Search for the cell housing the specified text and yield its [X, Y] center coordinate. 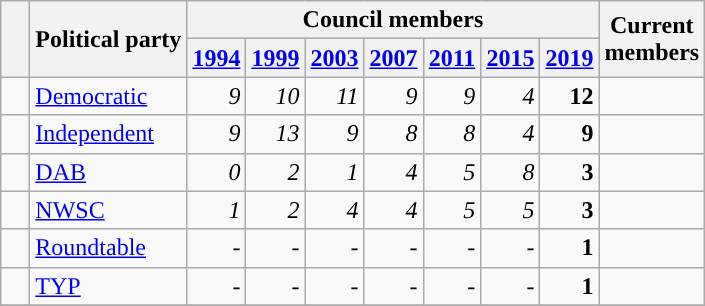
11 [334, 96]
2019 [570, 58]
NWSC [108, 210]
2011 [452, 58]
2007 [394, 58]
2003 [334, 58]
12 [570, 96]
Independent [108, 134]
Democratic [108, 96]
TYP [108, 286]
Roundtable [108, 248]
Currentmembers [652, 39]
1994 [216, 58]
1999 [276, 58]
0 [216, 172]
13 [276, 134]
DAB [108, 172]
2015 [510, 58]
10 [276, 96]
Council members [393, 20]
Political party [108, 39]
